Find where the given text appears and provide that cell's center as (X, Y) coordinate. 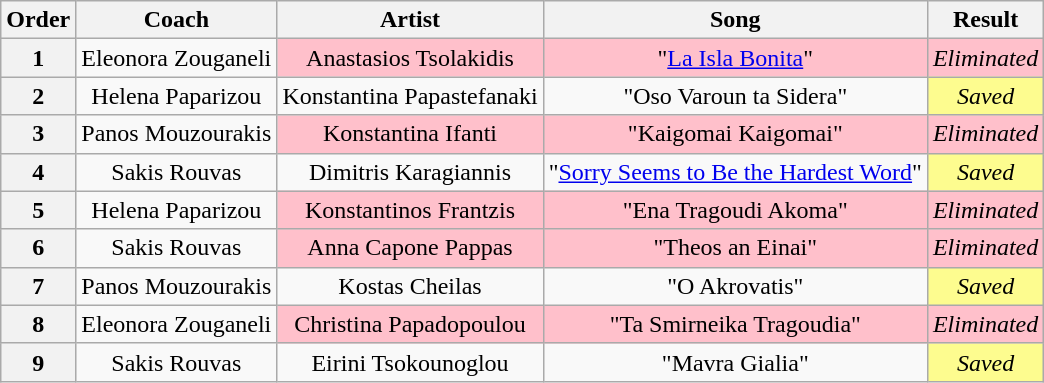
"Oso Varoun ta Sidera" (735, 96)
Kostas Cheilas (410, 286)
"Sorry Seems to Be the Hardest Word" (735, 172)
"Kaigomai Kaigomai" (735, 134)
5 (38, 210)
Eirini Tsokounoglou (410, 362)
Konstantinos Frantzis (410, 210)
7 (38, 286)
Order (38, 20)
6 (38, 248)
Artist (410, 20)
4 (38, 172)
2 (38, 96)
8 (38, 324)
"Mavra Gialia" (735, 362)
9 (38, 362)
Anna Capone Pappas (410, 248)
"Ta Smirneika Tragoudia" (735, 324)
Anastasios Tsolakidis (410, 58)
"Ena Tragoudi Akoma" (735, 210)
"La Isla Bonita" (735, 58)
3 (38, 134)
"O Akrovatis" (735, 286)
Dimitris Karagiannis (410, 172)
Konstantina Ifanti (410, 134)
1 (38, 58)
Song (735, 20)
Result (985, 20)
Christina Papadopoulou (410, 324)
Konstantina Papastefanaki (410, 96)
"Theos an Einai" (735, 248)
Coach (176, 20)
